Capture the cell that displays the provided text and extract its (x, y) central coordinate. 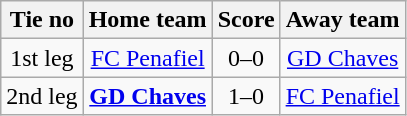
1–0 (246, 96)
Score (246, 20)
2nd leg (42, 96)
0–0 (246, 58)
Tie no (42, 20)
Away team (342, 20)
1st leg (42, 58)
Home team (148, 20)
